Identify which cell holds the provided text, then report its [x, y] central coordinate. 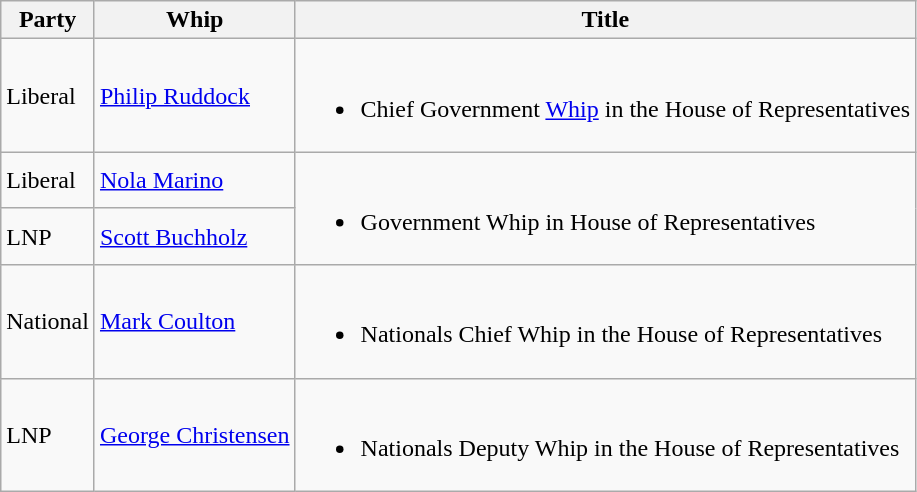
Whip [194, 20]
Nationals Chief Whip in the House of Representatives [605, 322]
Nola Marino [194, 180]
Government Whip in House of Representatives [605, 208]
Philip Ruddock [194, 96]
Mark Coulton [194, 322]
Nationals Deputy Whip in the House of Representatives [605, 434]
George Christensen [194, 434]
Scott Buchholz [194, 236]
Chief Government Whip in the House of Representatives [605, 96]
National [48, 322]
Title [605, 20]
Party [48, 20]
